Capture the cell that displays the provided text and extract its [x, y] central coordinate. 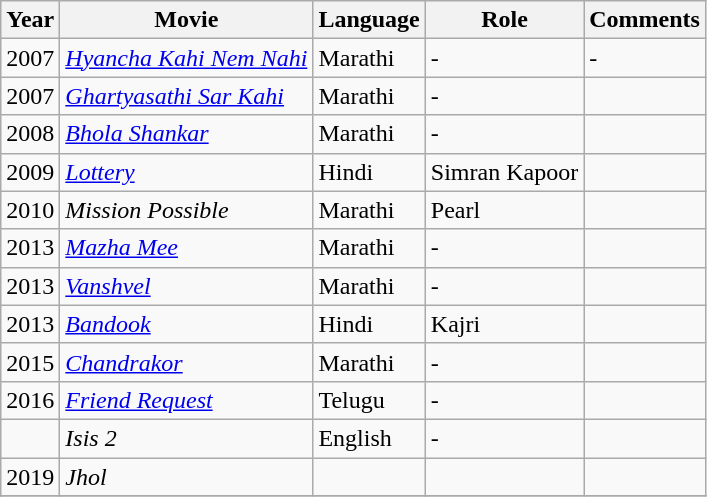
2008 [30, 134]
Bandook [186, 324]
Jhol [186, 477]
2015 [30, 362]
Isis 2 [186, 438]
2016 [30, 400]
English [369, 438]
Pearl [504, 210]
Ghartyasathi Sar Kahi [186, 96]
Comments [645, 20]
Kajri [504, 324]
Vanshvel [186, 286]
Mazha Mee [186, 248]
2019 [30, 477]
Friend Request [186, 400]
Hyancha Kahi Nem Nahi [186, 58]
2009 [30, 172]
Lottery [186, 172]
Language [369, 20]
Role [504, 20]
Chandrakor [186, 362]
Movie [186, 20]
Telugu [369, 400]
Simran Kapoor [504, 172]
Bhola Shankar [186, 134]
2010 [30, 210]
Year [30, 20]
Mission Possible [186, 210]
